Output the (X, Y) coordinate of the center of the cell containing the given text.  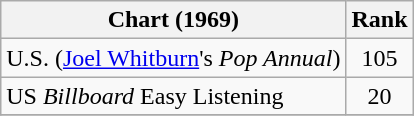
Chart (1969) (174, 20)
20 (380, 96)
Rank (380, 20)
105 (380, 58)
U.S. (Joel Whitburn's Pop Annual) (174, 58)
US Billboard Easy Listening (174, 96)
